Return the (x, y) coordinate for the center point of the cell that contains the specified text.  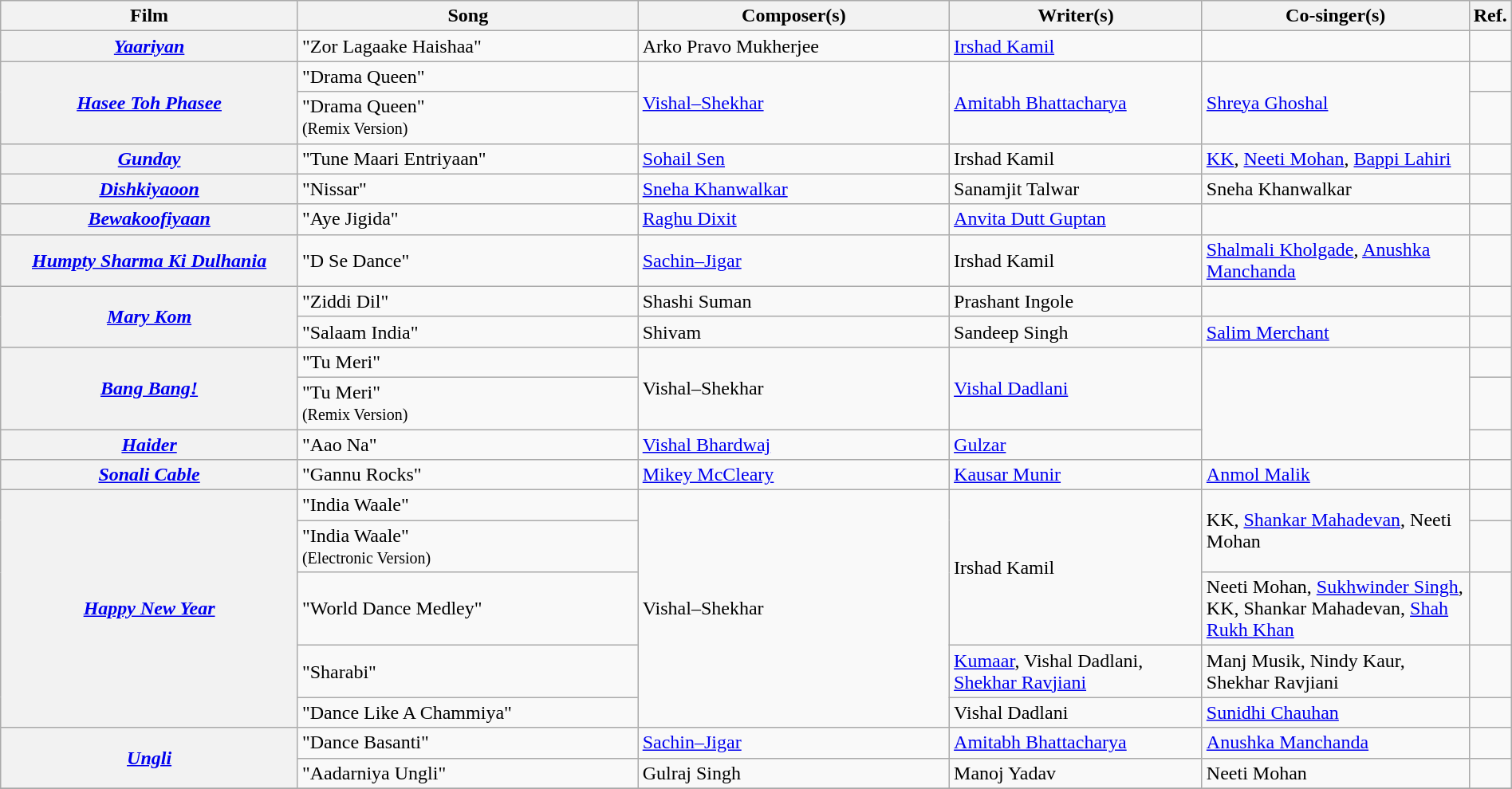
"Aao Na" (467, 444)
Film (150, 16)
"India Waale"(Electronic Version) (467, 547)
Anmol Malik (1335, 475)
Mikey McCleary (793, 475)
"Salaam India" (467, 332)
Writer(s) (1077, 16)
"Ziddi Dil" (467, 301)
Manoj Yadav (1077, 773)
Gunday (150, 159)
"Zor Lagaake Haishaa" (467, 46)
"Drama Queen" (467, 77)
Neeti Mohan (1335, 773)
Co-singer(s) (1335, 16)
Bang Bang! (150, 387)
Salim Merchant (1335, 332)
Neeti Mohan, Sukhwinder Singh, KK, Shankar Mahadevan, Shah Rukh Khan (1335, 609)
Haider (150, 444)
Kausar Munir (1077, 475)
"World Dance Medley" (467, 609)
Sunidhi Chauhan (1335, 712)
Sandeep Singh (1077, 332)
Ungli (150, 758)
Sanamjit Talwar (1077, 189)
Gulzar (1077, 444)
Mary Kom (150, 316)
Shashi Suman (793, 301)
"Drama Queen"(Remix Version) (467, 118)
Yaariyan (150, 46)
"Sharabi" (467, 671)
"Tu Meri" (467, 362)
Prashant Ingole (1077, 301)
"Tu Meri"(Remix Version) (467, 403)
KK, Shankar Mahadevan, Neeti Mohan (1335, 531)
Gulraj Singh (793, 773)
"Aye Jigida" (467, 219)
Raghu Dixit (793, 219)
Bewakoofiyaan (150, 219)
Shivam (793, 332)
Vishal Bhardwaj (793, 444)
Dishkiyaoon (150, 189)
"Dance Basanti" (467, 743)
Happy New Year (150, 609)
Song (467, 16)
Manj Musik, Nindy Kaur, Shekhar Ravjiani (1335, 671)
"Nissar" (467, 189)
Sohail Sen (793, 159)
"D Se Dance" (467, 260)
"Aadarniya Ungli" (467, 773)
Ref. (1490, 16)
Composer(s) (793, 16)
"Gannu Rocks" (467, 475)
"Dance Like A Chammiya" (467, 712)
"India Waale" (467, 505)
"Tune Maari Entriyaan" (467, 159)
Shreya Ghoshal (1335, 102)
Shalmali Kholgade, Anushka Manchanda (1335, 260)
Sonali Cable (150, 475)
Anushka Manchanda (1335, 743)
KK, Neeti Mohan, Bappi Lahiri (1335, 159)
Humpty Sharma Ki Dulhania (150, 260)
Hasee Toh Phasee (150, 102)
Kumaar, Vishal Dadlani, Shekhar Ravjiani (1077, 671)
Arko Pravo Mukherjee (793, 46)
Anvita Dutt Guptan (1077, 219)
